From the cell containing the given text, extract its center point as (X, Y) coordinate. 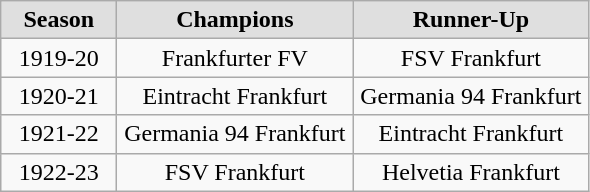
1921-22 (59, 134)
1919-20 (59, 58)
1920-21 (59, 96)
Season (59, 20)
Runner-Up (471, 20)
Frankfurter FV (235, 58)
Champions (235, 20)
Helvetia Frankfurt (471, 172)
1922-23 (59, 172)
